For the text-containing cell, return its midpoint in (x, y) coordinate format. 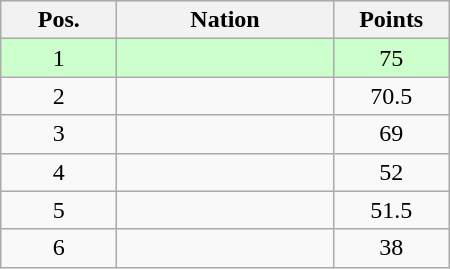
38 (391, 248)
75 (391, 58)
Points (391, 20)
2 (59, 96)
69 (391, 134)
4 (59, 172)
51.5 (391, 210)
70.5 (391, 96)
5 (59, 210)
1 (59, 58)
3 (59, 134)
Nation (225, 20)
Pos. (59, 20)
52 (391, 172)
6 (59, 248)
